Detect which cell encompasses the target text, then output its (x, y) center coordinate. 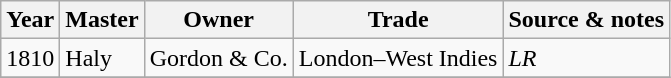
Owner (218, 20)
London–West Indies (398, 58)
LR (586, 58)
Haly (102, 58)
Trade (398, 20)
Year (30, 20)
1810 (30, 58)
Master (102, 20)
Source & notes (586, 20)
Gordon & Co. (218, 58)
